Extract the [X, Y] coordinate from the center of the cell holding the provided text.  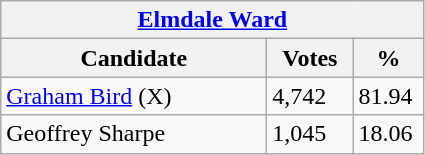
Geoffrey Sharpe [134, 134]
Elmdale Ward [212, 20]
Graham Bird (X) [134, 96]
% [388, 58]
18.06 [388, 134]
Votes [310, 58]
Candidate [134, 58]
81.94 [388, 96]
4,742 [310, 96]
1,045 [310, 134]
